Pinpoint the cell where the given text exists, returning its (X, Y) midpoint coordinate. 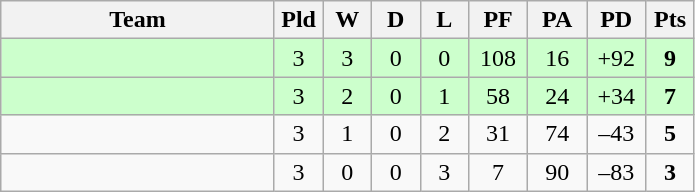
Pld (298, 20)
Pts (670, 20)
+92 (616, 58)
D (396, 20)
L (444, 20)
9 (670, 58)
58 (498, 96)
PF (498, 20)
31 (498, 134)
5 (670, 134)
–43 (616, 134)
PD (616, 20)
–83 (616, 172)
74 (558, 134)
16 (558, 58)
90 (558, 172)
+34 (616, 96)
108 (498, 58)
24 (558, 96)
W (348, 20)
Team (138, 20)
PA (558, 20)
